Provide the (X, Y) coordinate of the cell's center where the given text is located.  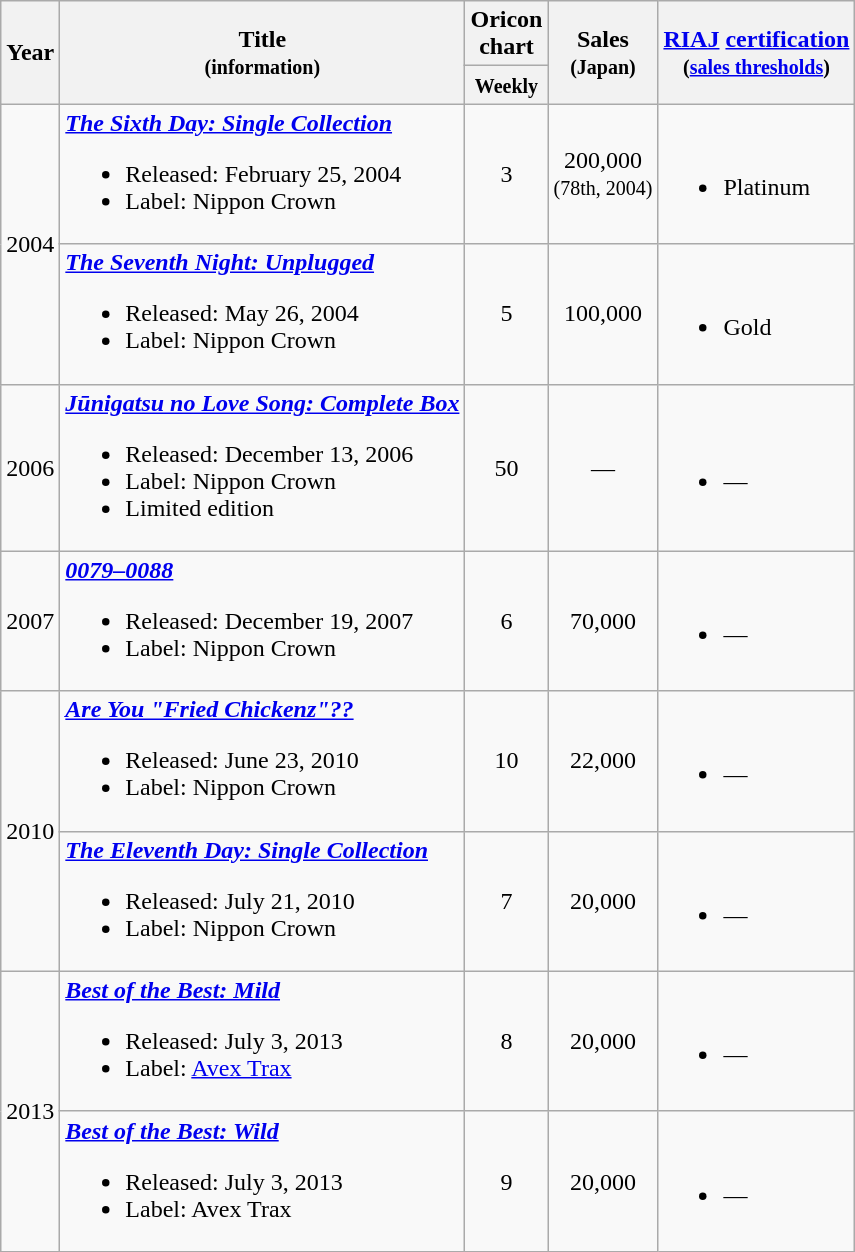
10 (506, 761)
Oricon chart (506, 34)
70,000 (603, 621)
2007 (30, 621)
Platinum (756, 174)
Are You "Fried Chickenz"??Released: June 23, 2010Label: Nippon Crown (262, 761)
2006 (30, 468)
Best of the Best: WildReleased: July 3, 2013Label: Avex Trax (262, 1181)
RIAJ certification(sales thresholds) (756, 52)
0079–0088Released: December 19, 2007Label: Nippon Crown (262, 621)
7 (506, 901)
2010 (30, 831)
Best of the Best: MildReleased: July 3, 2013Label: Avex Trax (262, 1041)
Sales(Japan) (603, 52)
50 (506, 468)
Gold (756, 314)
8 (506, 1041)
Jūnigatsu no Love Song: Complete BoxReleased: December 13, 2006Label: Nippon CrownLimited edition (262, 468)
22,000 (603, 761)
The Seventh Night: UnpluggedReleased: May 26, 2004Label: Nippon Crown (262, 314)
The Eleventh Day: Single CollectionReleased: July 21, 2010Label: Nippon Crown (262, 901)
100,000 (603, 314)
200,000(78th, 2004) (603, 174)
9 (506, 1181)
Title(information) (262, 52)
Weekly (506, 85)
6 (506, 621)
2004 (30, 244)
The Sixth Day: Single CollectionReleased: February 25, 2004Label: Nippon Crown (262, 174)
Year (30, 52)
3 (506, 174)
5 (506, 314)
2013 (30, 1111)
